Locate the cell with the specified text and output its (X, Y) center coordinate. 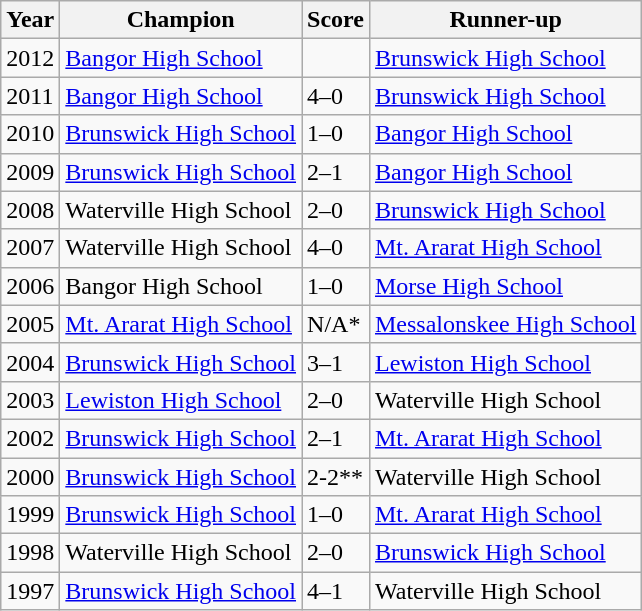
Morse High School (505, 286)
2008 (30, 210)
4–1 (336, 591)
2007 (30, 248)
2002 (30, 438)
2011 (30, 96)
2006 (30, 286)
2010 (30, 134)
Year (30, 20)
2009 (30, 172)
2004 (30, 362)
N/A* (336, 324)
2003 (30, 400)
1997 (30, 591)
1999 (30, 515)
2-2** (336, 477)
Messalonskee High School (505, 324)
2005 (30, 324)
2012 (30, 58)
Runner-up (505, 20)
Score (336, 20)
Champion (181, 20)
1998 (30, 553)
2000 (30, 477)
3–1 (336, 362)
